Detect which cell encompasses the target text, then output its (x, y) center coordinate. 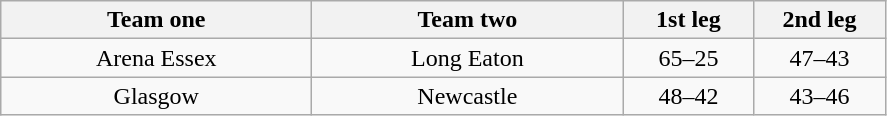
1st leg (688, 20)
Arena Essex (156, 58)
48–42 (688, 96)
Long Eaton (468, 58)
65–25 (688, 58)
Team one (156, 20)
43–46 (820, 96)
Newcastle (468, 96)
Team two (468, 20)
47–43 (820, 58)
2nd leg (820, 20)
Glasgow (156, 96)
